Detect which cell encompasses the target text, then output its [x, y] center coordinate. 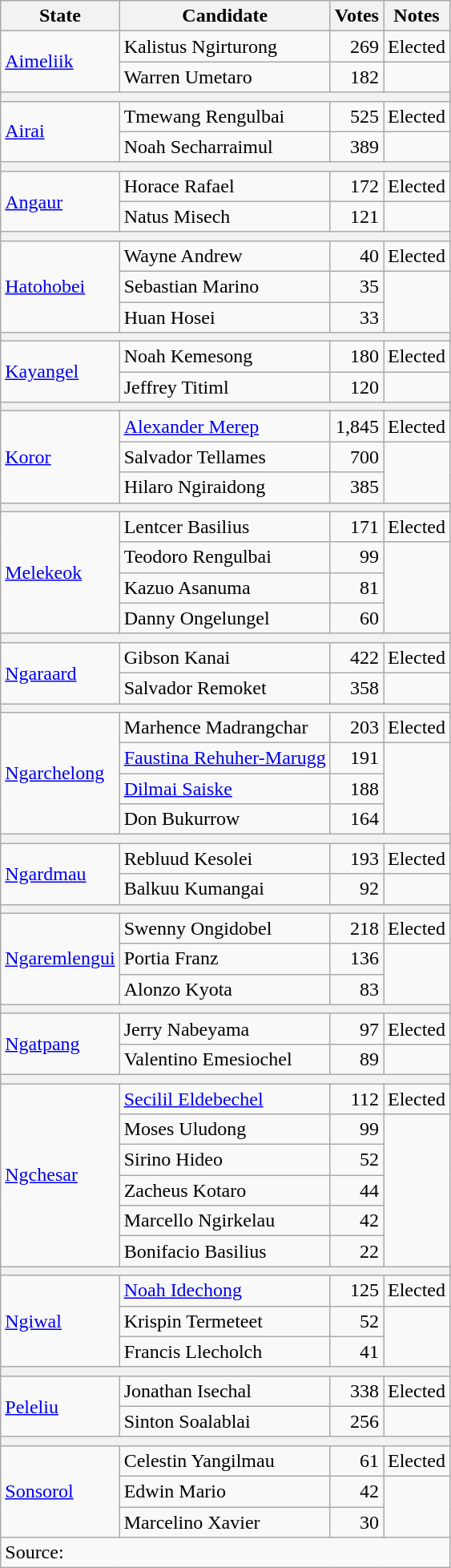
203 [356, 728]
Rebluud Kesolei [224, 859]
171 [356, 527]
182 [356, 77]
Notes [417, 16]
385 [356, 487]
Moses Uludong [224, 1130]
Ngarchelong [60, 774]
188 [356, 789]
172 [356, 186]
Kazuo Asanuma [224, 588]
Salvador Tellames [224, 457]
Jeffrey Titiml [224, 387]
Sebastian Marino [224, 286]
Ngardmau [60, 874]
61 [356, 1461]
Angaur [60, 201]
Bonifacio Basilius [224, 1251]
Zacheus Kotaro [224, 1190]
Kalistus Ngirturong [224, 46]
Ngaremlengui [60, 959]
Koror [60, 457]
Celestin Yangilmau [224, 1461]
Alonzo Kyota [224, 989]
33 [356, 317]
Tmewang Rengulbai [224, 116]
Noah Kemesong [224, 357]
Danny Ongelungel [224, 618]
525 [356, 116]
Huan Hosei [224, 317]
Noah Secharraimul [224, 147]
358 [356, 688]
Noah Idechong [224, 1291]
Natus Misech [224, 216]
60 [356, 618]
Source: [226, 1553]
83 [356, 989]
700 [356, 457]
Votes [356, 16]
Horace Rafael [224, 186]
164 [356, 819]
Marcello Ngirkelau [224, 1221]
338 [356, 1391]
Balkuu Kumangai [224, 889]
Ngaraard [60, 673]
Portia Franz [224, 959]
1,845 [356, 426]
Krispin Termeteet [224, 1321]
Ngatpang [60, 1044]
218 [356, 928]
Valentino Emesiochel [224, 1059]
22 [356, 1251]
Sinton Soalablai [224, 1421]
Teodoro Rengulbai [224, 557]
Lentcer Basilius [224, 527]
35 [356, 286]
Gibson Kanai [224, 657]
Marcelino Xavier [224, 1522]
256 [356, 1421]
Faustina Rehuher-Marugg [224, 758]
41 [356, 1352]
State [60, 16]
Sonsorol [60, 1491]
422 [356, 657]
Dilmai Saiske [224, 789]
112 [356, 1099]
Secilil Eldebechel [224, 1099]
Aimeliik [60, 62]
Marhence Madrangchar [224, 728]
Jerry Nabeyama [224, 1028]
180 [356, 357]
Warren Umetaro [224, 77]
Sirino Hideo [224, 1160]
97 [356, 1028]
81 [356, 588]
Hilaro Ngiraidong [224, 487]
Hatohobei [60, 286]
125 [356, 1291]
30 [356, 1522]
44 [356, 1190]
89 [356, 1059]
Ngchesar [60, 1175]
Don Bukurrow [224, 819]
191 [356, 758]
389 [356, 147]
136 [356, 959]
92 [356, 889]
Kayangel [60, 372]
193 [356, 859]
Francis Llecholch [224, 1352]
Candidate [224, 16]
Melekeok [60, 572]
Swenny Ongidobel [224, 928]
Ngiwal [60, 1321]
Peleliu [60, 1406]
120 [356, 387]
Alexander Merep [224, 426]
40 [356, 256]
Jonathan Isechal [224, 1391]
Wayne Andrew [224, 256]
121 [356, 216]
Airai [60, 131]
Salvador Remoket [224, 688]
Edwin Mario [224, 1491]
269 [356, 46]
